Extract the (X, Y) coordinate from the center of the cell holding the provided text.  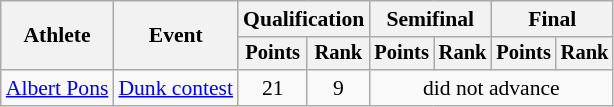
did not advance (491, 88)
Albert Pons (58, 88)
Semifinal (430, 19)
Dunk contest (176, 88)
21 (272, 88)
Event (176, 36)
Final (552, 19)
Athlete (58, 36)
Qualification (304, 19)
9 (338, 88)
